Capture the cell that displays the provided text and extract its [x, y] central coordinate. 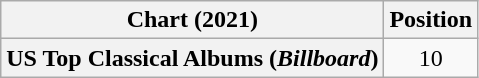
Position [431, 20]
10 [431, 58]
US Top Classical Albums (Billboard) [192, 58]
Chart (2021) [192, 20]
